Extract the [X, Y] coordinate from the center of the cell holding the provided text.  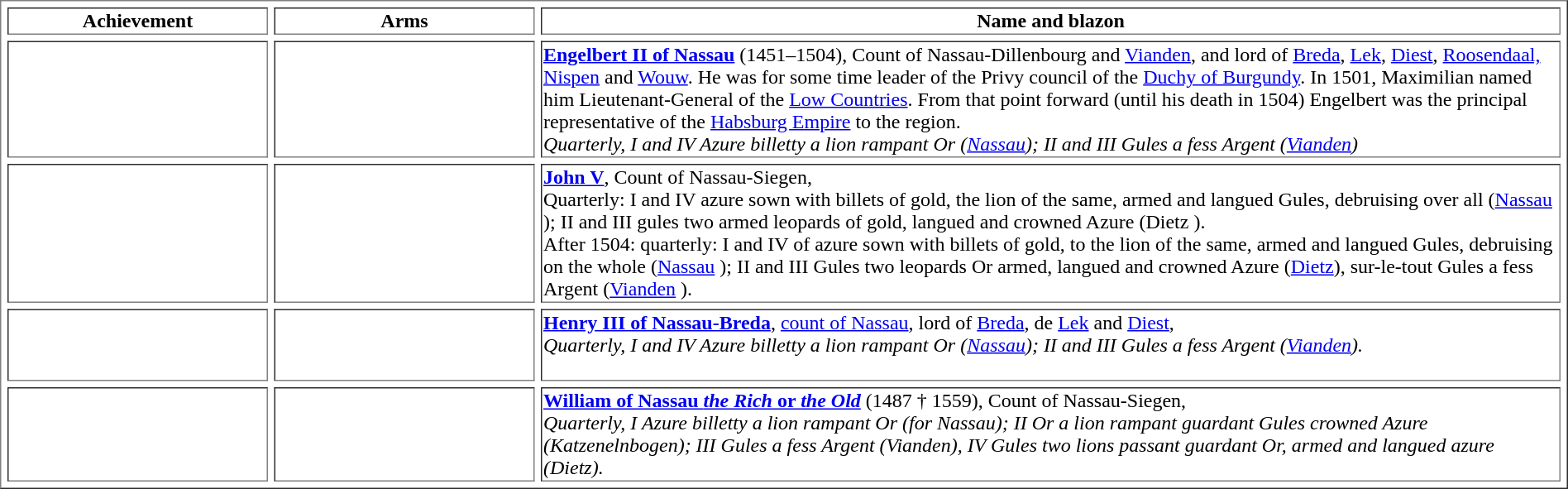
Name and blazon [1050, 22]
Achievement [137, 22]
Arms [405, 22]
